Identify which cell holds the provided text, then report its [X, Y] central coordinate. 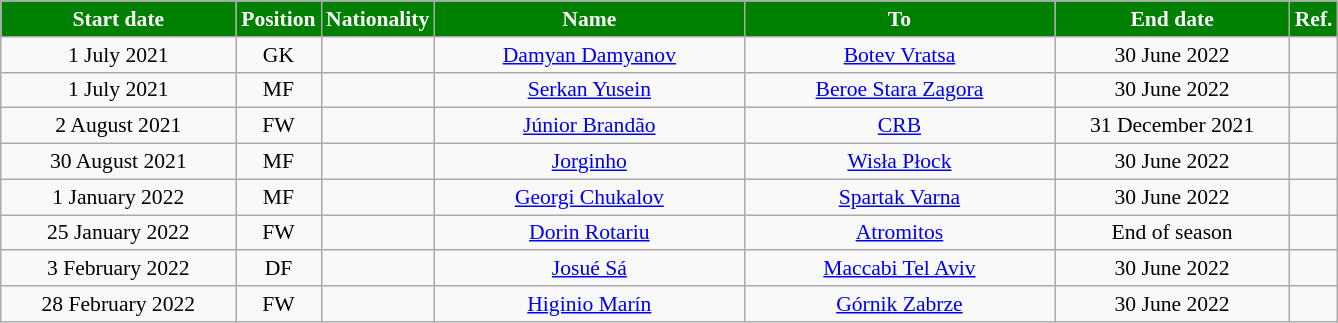
End date [1172, 19]
GK [278, 55]
CRB [899, 126]
Georgi Chukalov [589, 197]
Higinio Marín [589, 304]
Wisła Płock [899, 162]
Start date [118, 19]
Damyan Damyanov [589, 55]
Position [278, 19]
Ref. [1314, 19]
DF [278, 269]
End of season [1172, 233]
3 February 2022 [118, 269]
To [899, 19]
30 August 2021 [118, 162]
Spartak Varna [899, 197]
31 December 2021 [1172, 126]
Botev Vratsa [899, 55]
Dorin Rotariu [589, 233]
Name [589, 19]
25 January 2022 [118, 233]
Josué Sá [589, 269]
Jorginho [589, 162]
Beroe Stara Zagora [899, 90]
2 August 2021 [118, 126]
1 January 2022 [118, 197]
Serkan Yusein [589, 90]
28 February 2022 [118, 304]
Júnior Brandão [589, 126]
Maccabi Tel Aviv [899, 269]
Atromitos [899, 233]
Górnik Zabrze [899, 304]
Nationality [378, 19]
